Output the [x, y] coordinate of the center of the cell containing the given text.  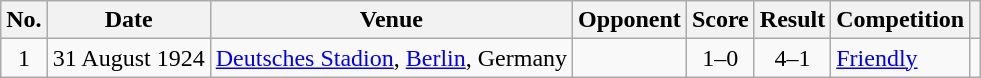
No. [24, 20]
Venue [391, 20]
Competition [900, 20]
Score [720, 20]
Date [128, 20]
Opponent [630, 20]
4–1 [792, 58]
1 [24, 58]
31 August 1924 [128, 58]
Deutsches Stadion, Berlin, Germany [391, 58]
Friendly [900, 58]
Result [792, 20]
1–0 [720, 58]
